For the text-containing cell, return its midpoint in [X, Y] coordinate format. 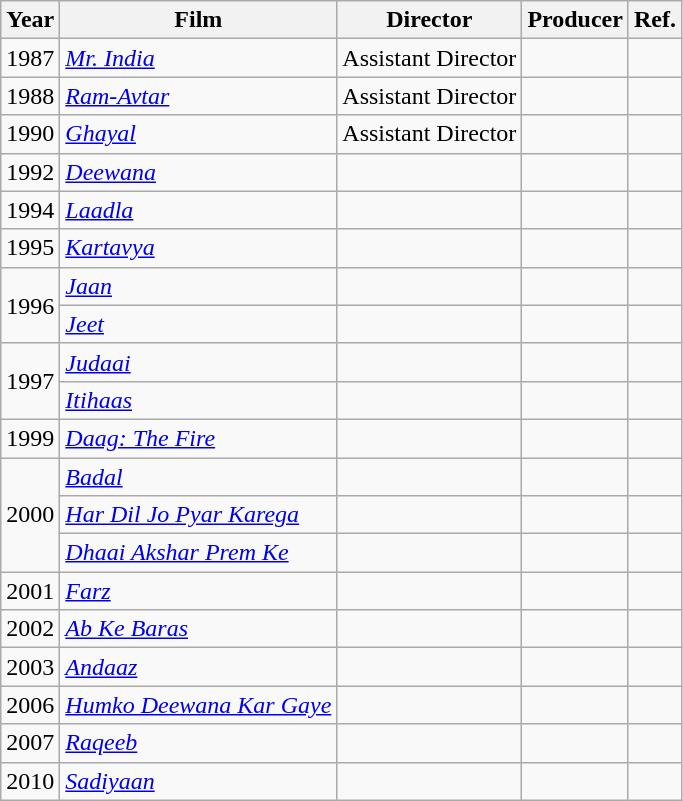
Film [198, 20]
2003 [30, 667]
Year [30, 20]
2000 [30, 515]
Sadiyaan [198, 781]
1995 [30, 248]
2001 [30, 591]
2002 [30, 629]
Daag: The Fire [198, 438]
Ab Ke Baras [198, 629]
Ghayal [198, 134]
Kartavya [198, 248]
Ram-Avtar [198, 96]
Har Dil Jo Pyar Karega [198, 515]
Dhaai Akshar Prem Ke [198, 553]
Humko Deewana Kar Gaye [198, 705]
Producer [576, 20]
1988 [30, 96]
Judaai [198, 362]
2010 [30, 781]
Ref. [654, 20]
2006 [30, 705]
1994 [30, 210]
1996 [30, 305]
Mr. India [198, 58]
Deewana [198, 172]
2007 [30, 743]
1987 [30, 58]
Itihaas [198, 400]
1999 [30, 438]
Farz [198, 591]
Badal [198, 477]
Andaaz [198, 667]
1997 [30, 381]
Jeet [198, 324]
Jaan [198, 286]
Laadla [198, 210]
1992 [30, 172]
Director [430, 20]
Raqeeb [198, 743]
1990 [30, 134]
